Determine the (X, Y) coordinate at the center of the cell enclosing the given text.  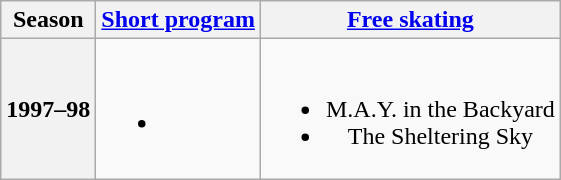
Season (48, 20)
Short program (178, 20)
M.A.Y. in the Backyard The Sheltering Sky (410, 109)
Free skating (410, 20)
1997–98 (48, 109)
